Determine the [x, y] coordinate at the center of the cell enclosing the given text.  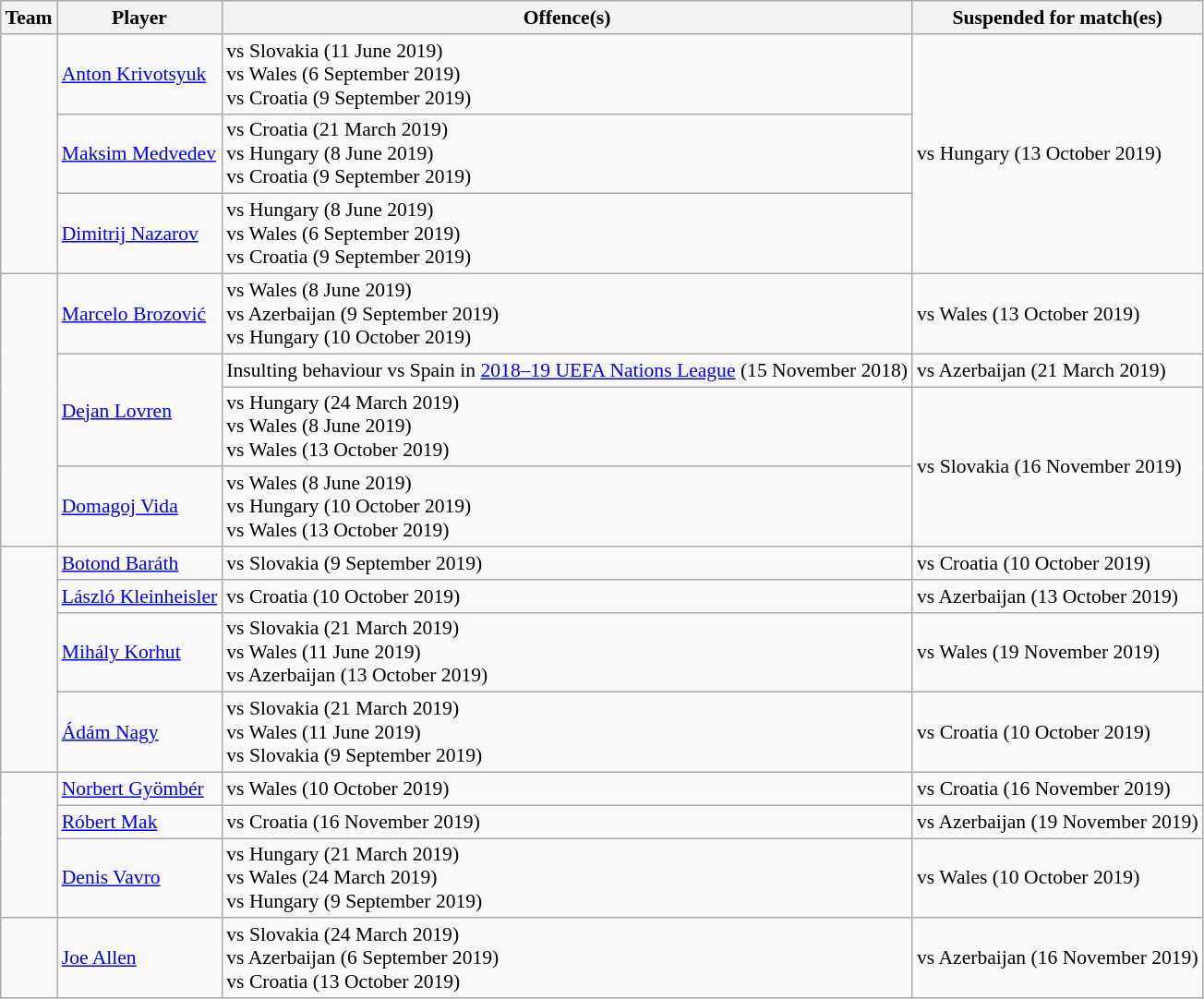
vs Hungary (8 June 2019) vs Wales (6 September 2019) vs Croatia (9 September 2019) [567, 235]
vs Hungary (24 March 2019) vs Wales (8 June 2019) vs Wales (13 October 2019) [567, 427]
Róbert Mak [140, 822]
Mihály Korhut [140, 652]
Botond Baráth [140, 563]
László Kleinheisler [140, 596]
Joe Allen [140, 958]
Dejan Lovren [140, 410]
vs Hungary (13 October 2019) [1058, 154]
Ádám Nagy [140, 733]
vs Azerbaijan (19 November 2019) [1058, 822]
Domagoj Vida [140, 508]
vs Hungary (21 March 2019) vs Wales (24 March 2019) vs Hungary (9 September 2019) [567, 879]
Marcelo Brozović [140, 314]
vs Croatia (21 March 2019) vs Hungary (8 June 2019) vs Croatia (9 September 2019) [567, 153]
vs Wales (19 November 2019) [1058, 652]
Offence(s) [567, 18]
Team [30, 18]
vs Slovakia (24 March 2019) vs Azerbaijan (6 September 2019) vs Croatia (13 October 2019) [567, 958]
vs Wales (8 June 2019) vs Azerbaijan (9 September 2019) vs Hungary (10 October 2019) [567, 314]
Maksim Medvedev [140, 153]
vs Slovakia (9 September 2019) [567, 563]
vs Azerbaijan (16 November 2019) [1058, 958]
vs Wales (13 October 2019) [1058, 314]
Suspended for match(es) [1058, 18]
Denis Vavro [140, 879]
vs Slovakia (16 November 2019) [1058, 467]
Dimitrij Nazarov [140, 235]
vs Slovakia (11 June 2019) vs Wales (6 September 2019) vs Croatia (9 September 2019) [567, 74]
vs Slovakia (21 March 2019) vs Wales (11 June 2019) vs Slovakia (9 September 2019) [567, 733]
vs Azerbaijan (13 October 2019) [1058, 596]
vs Wales (8 June 2019) vs Hungary (10 October 2019) vs Wales (13 October 2019) [567, 508]
Insulting behaviour vs Spain in 2018–19 UEFA Nations League (15 November 2018) [567, 370]
Anton Krivotsyuk [140, 74]
Norbert Gyömbér [140, 789]
Player [140, 18]
vs Slovakia (21 March 2019) vs Wales (11 June 2019) vs Azerbaijan (13 October 2019) [567, 652]
vs Azerbaijan (21 March 2019) [1058, 370]
